Search for the cell housing the specified text and yield its (X, Y) center coordinate. 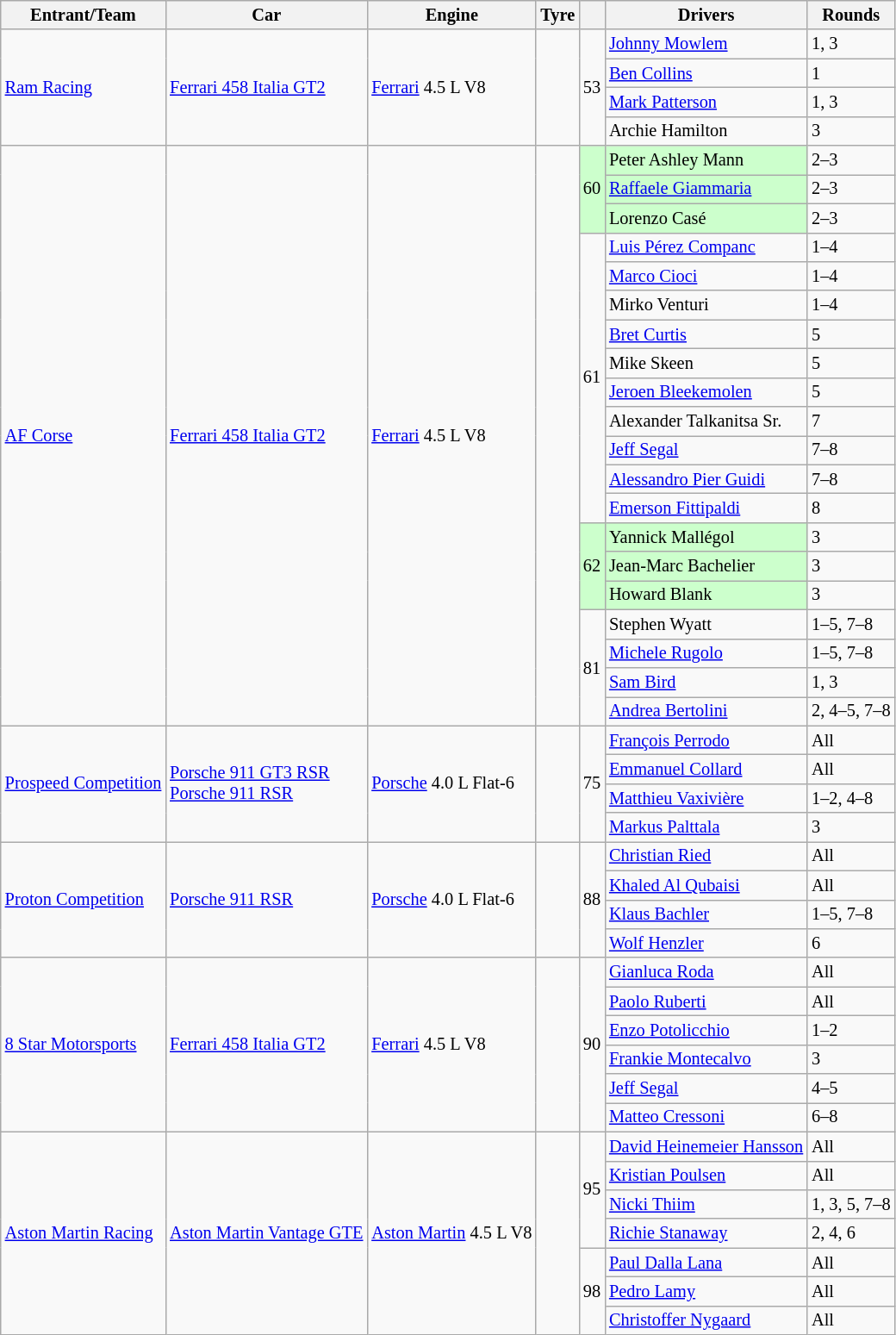
Johnny Mowlem (706, 44)
Car (266, 15)
Alessandro Pier Guidi (706, 479)
Jeroen Bleekemolen (706, 392)
Aston Martin Racing (83, 1233)
Engine (451, 15)
61 (592, 377)
Matthieu Vaxivière (706, 798)
1 (851, 73)
Pedro Lamy (706, 1291)
Kristian Poulsen (706, 1176)
Emmanuel Collard (706, 769)
7 (851, 421)
1–2, 4–8 (851, 798)
Ben Collins (706, 73)
Markus Palttala (706, 827)
Gianluca Roda (706, 972)
Aston Martin 4.5 L V8 (451, 1233)
Christoffer Nygaard (706, 1320)
Bret Curtis (706, 334)
Tyre (557, 15)
Alexander Talkanitsa Sr. (706, 421)
6–8 (851, 1117)
Peter Ashley Mann (706, 160)
Christian Ried (706, 856)
Sam Bird (706, 682)
Stephen Wyatt (706, 624)
1–2 (851, 1030)
81 (592, 667)
8 Star Motorsports (83, 1045)
Ram Racing (83, 88)
90 (592, 1045)
Yannick Mallégol (706, 537)
95 (592, 1189)
Matteo Cressoni (706, 1117)
Paolo Ruberti (706, 1001)
Prospeed Competition (83, 784)
Emerson Fittipaldi (706, 508)
Howard Blank (706, 595)
62 (592, 565)
4–5 (851, 1089)
Proton Competition (83, 900)
Lorenzo Casé (706, 218)
Archie Hamilton (706, 131)
Mark Patterson (706, 102)
Andrea Bertolini (706, 711)
8 (851, 508)
Entrant/Team (83, 15)
Porsche 911 GT3 RSRPorsche 911 RSR (266, 784)
David Heinemeier Hansson (706, 1146)
2, 4–5, 7–8 (851, 711)
Klaus Bachler (706, 914)
Paul Dalla Lana (706, 1263)
98 (592, 1291)
Enzo Potolicchio (706, 1030)
François Perrodo (706, 740)
75 (592, 784)
2, 4, 6 (851, 1233)
AF Corse (83, 436)
Aston Martin Vantage GTE (266, 1233)
Michele Rugolo (706, 653)
Nicki Thiim (706, 1204)
6 (851, 943)
53 (592, 88)
Mike Skeen (706, 363)
Jean-Marc Bachelier (706, 566)
Luis Pérez Companc (706, 247)
Frankie Montecalvo (706, 1059)
Drivers (706, 15)
Mirko Venturi (706, 305)
Wolf Henzler (706, 943)
Porsche 911 RSR (266, 900)
Raffaele Giammaria (706, 189)
1, 3, 5, 7–8 (851, 1204)
Rounds (851, 15)
Marco Cioci (706, 276)
60 (592, 190)
Richie Stanaway (706, 1233)
88 (592, 900)
Khaled Al Qubaisi (706, 885)
